Scan for the cell matching the given text and deliver its [x, y] coordinate at center. 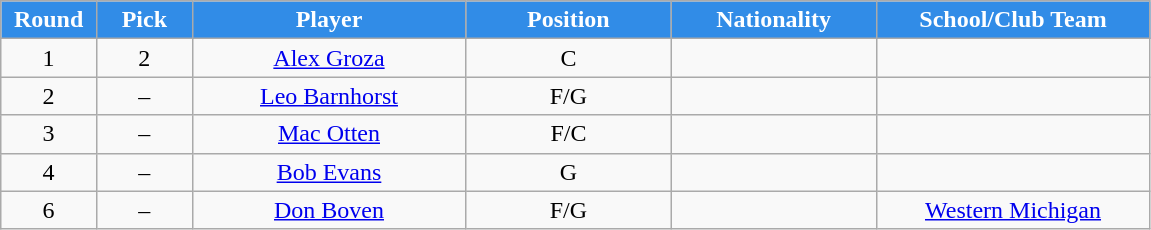
6 [49, 210]
4 [49, 172]
School/Club Team [1013, 20]
1 [49, 58]
Alex Groza [329, 58]
Bob Evans [329, 172]
Western Michigan [1013, 210]
Don Boven [329, 210]
Nationality [774, 20]
Position [568, 20]
G [568, 172]
F/C [568, 134]
3 [49, 134]
Pick [144, 20]
Round [49, 20]
Player [329, 20]
C [568, 58]
Mac Otten [329, 134]
Leo Barnhorst [329, 96]
